Detect which cell encompasses the target text, then output its (x, y) center coordinate. 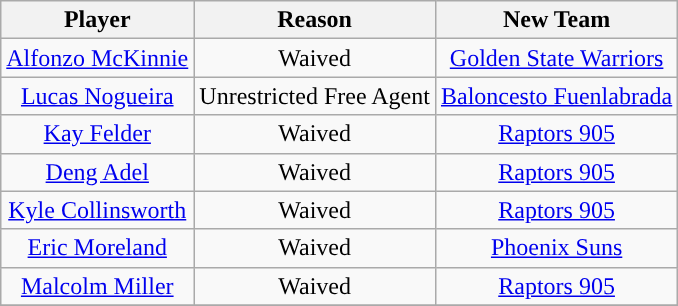
Malcolm Miller (98, 286)
Alfonzo McKinnie (98, 58)
Golden State Warriors (556, 58)
Baloncesto Fuenlabrada (556, 96)
Phoenix Suns (556, 248)
Unrestricted Free Agent (315, 96)
Deng Adel (98, 172)
Reason (315, 20)
New Team (556, 20)
Lucas Nogueira (98, 96)
Kay Felder (98, 134)
Eric Moreland (98, 248)
Player (98, 20)
Kyle Collinsworth (98, 210)
